For the text-containing cell, return its midpoint in (x, y) coordinate format. 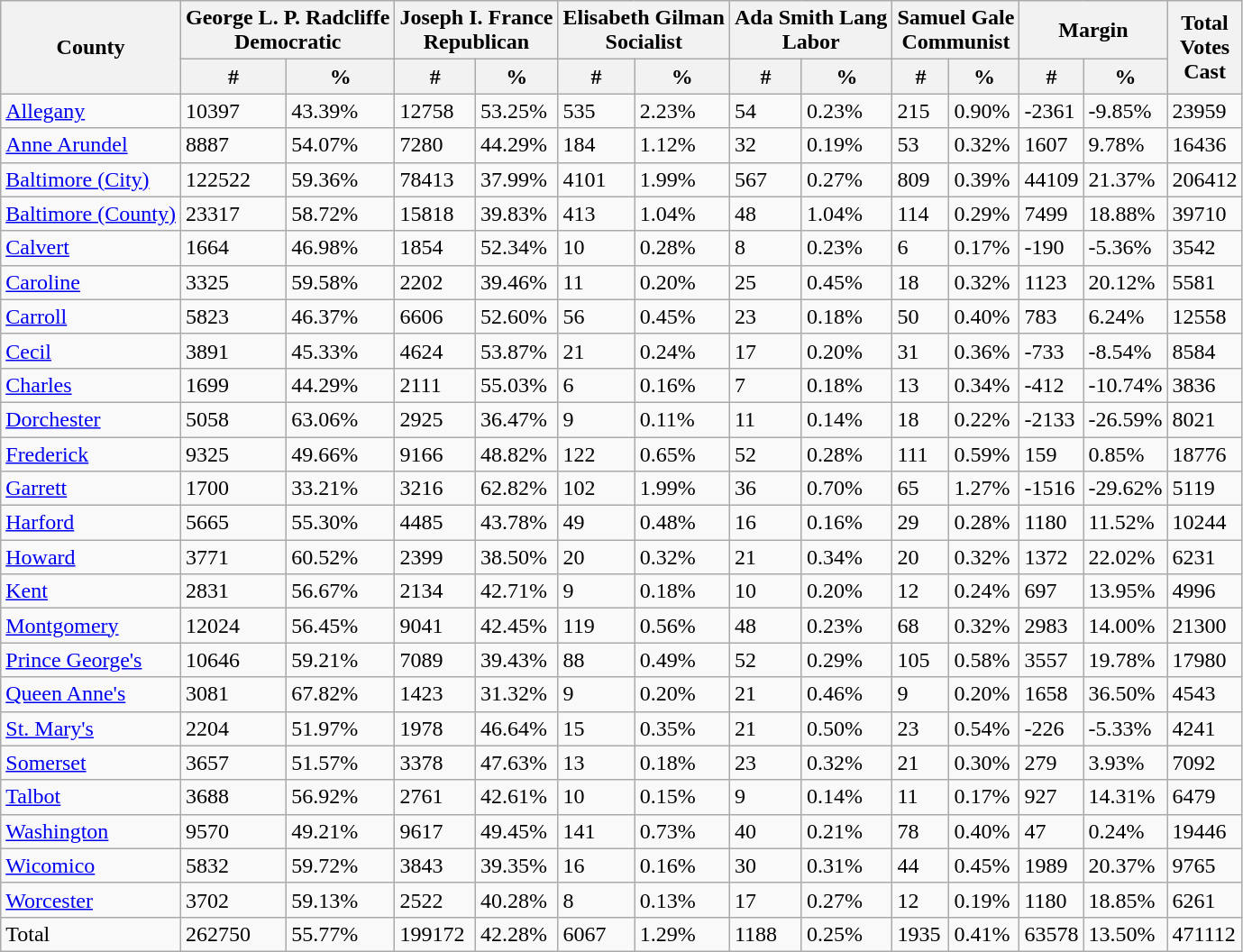
6261 (1204, 900)
0.54% (984, 728)
Prince George's (91, 660)
Baltimore (County) (91, 214)
3702 (233, 900)
11.52% (1125, 523)
215 (921, 111)
1.27% (984, 489)
58.72% (341, 214)
8887 (233, 145)
2983 (1051, 626)
63.06% (341, 419)
2925 (434, 419)
-1516 (1051, 489)
-2133 (1051, 419)
9765 (1204, 865)
5823 (233, 316)
3325 (233, 282)
279 (1051, 763)
12024 (233, 626)
9166 (434, 453)
55.03% (516, 385)
44109 (1051, 179)
0.22% (984, 419)
Margin (1093, 31)
0.50% (846, 728)
53 (921, 145)
Cecil (91, 351)
0.65% (681, 453)
0.13% (681, 900)
Worcester (91, 900)
3843 (434, 865)
-412 (1051, 385)
Dorchester (91, 419)
7092 (1204, 763)
2.23% (681, 111)
56.67% (341, 591)
-226 (1051, 728)
1372 (1051, 557)
46.64% (516, 728)
39.83% (516, 214)
2831 (233, 591)
38.50% (516, 557)
20.37% (1125, 865)
Elisabeth GilmanSocialist (644, 31)
206412 (1204, 179)
3.93% (1125, 763)
15818 (434, 214)
13.50% (1125, 934)
39.43% (516, 660)
141 (597, 831)
Howard (91, 557)
0.46% (846, 694)
14.00% (1125, 626)
17980 (1204, 660)
Wicomico (91, 865)
0.49% (681, 660)
20.12% (1125, 282)
TotalVotesCast (1204, 47)
53.87% (516, 351)
1978 (434, 728)
-190 (1051, 248)
2204 (233, 728)
-5.36% (1125, 248)
7 (765, 385)
19.78% (1125, 660)
Samuel GaleCommunist (955, 31)
68 (921, 626)
46.37% (341, 316)
9041 (434, 626)
Anne Arundel (91, 145)
3216 (434, 489)
1664 (233, 248)
59.72% (341, 865)
40 (765, 831)
114 (921, 214)
199172 (434, 934)
County (91, 47)
53.25% (516, 111)
56.92% (341, 797)
3836 (1204, 385)
St. Mary's (91, 728)
0.41% (984, 934)
1423 (434, 694)
15 (597, 728)
52.34% (516, 248)
37.99% (516, 179)
4485 (434, 523)
6067 (597, 934)
1123 (1051, 282)
52.60% (516, 316)
Ada Smith LangLabor (810, 31)
-2361 (1051, 111)
51.97% (341, 728)
George L. P. RadcliffeDemocratic (287, 31)
Talbot (91, 797)
7089 (434, 660)
47 (1051, 831)
-29.62% (1125, 489)
50 (921, 316)
Joseph I. FranceRepublican (476, 31)
62.82% (516, 489)
1.29% (681, 934)
2202 (434, 282)
13.95% (1125, 591)
927 (1051, 797)
4101 (597, 179)
-9.85% (1125, 111)
42.71% (516, 591)
49.45% (516, 831)
18776 (1204, 453)
0.56% (681, 626)
1607 (1051, 145)
-26.59% (1125, 419)
51.57% (341, 763)
33.21% (341, 489)
12558 (1204, 316)
42.61% (516, 797)
Total (91, 934)
36 (765, 489)
29 (921, 523)
31.32% (516, 694)
-8.54% (1125, 351)
3771 (233, 557)
6479 (1204, 797)
22.02% (1125, 557)
0.30% (984, 763)
14.31% (1125, 797)
102 (597, 489)
23317 (233, 214)
1.12% (681, 145)
4996 (1204, 591)
21300 (1204, 626)
9325 (233, 453)
18.85% (1125, 900)
32 (765, 145)
0.39% (984, 179)
36.50% (1125, 694)
1700 (233, 489)
31 (921, 351)
55.30% (341, 523)
12758 (434, 111)
9.78% (1125, 145)
-5.33% (1125, 728)
0.85% (1125, 453)
809 (921, 179)
39710 (1204, 214)
0.21% (846, 831)
2134 (434, 591)
3081 (233, 694)
3557 (1051, 660)
Kent (91, 591)
3688 (233, 797)
Washington (91, 831)
0.70% (846, 489)
16436 (1204, 145)
119 (597, 626)
Caroline (91, 282)
5581 (1204, 282)
3542 (1204, 248)
3891 (233, 351)
0.31% (846, 865)
105 (921, 660)
Harford (91, 523)
Allegany (91, 111)
Montgomery (91, 626)
44 (921, 865)
2761 (434, 797)
43.78% (516, 523)
567 (765, 179)
59.36% (341, 179)
60.52% (341, 557)
Baltimore (City) (91, 179)
Garrett (91, 489)
2111 (434, 385)
36.47% (516, 419)
6231 (1204, 557)
Somerset (91, 763)
65 (921, 489)
0.25% (846, 934)
Frederick (91, 453)
5058 (233, 419)
42.28% (516, 934)
Calvert (91, 248)
0.58% (984, 660)
54 (765, 111)
Queen Anne's (91, 694)
56 (597, 316)
59.13% (341, 900)
1989 (1051, 865)
8584 (1204, 351)
54.07% (341, 145)
18.88% (1125, 214)
Carroll (91, 316)
5665 (233, 523)
184 (597, 145)
783 (1051, 316)
-733 (1051, 351)
0.90% (984, 111)
159 (1051, 453)
413 (597, 214)
21.37% (1125, 179)
43.39% (341, 111)
535 (597, 111)
6.24% (1125, 316)
1854 (434, 248)
1699 (233, 385)
40.28% (516, 900)
5119 (1204, 489)
55.77% (341, 934)
-10.74% (1125, 385)
0.59% (984, 453)
0.11% (681, 419)
9617 (434, 831)
42.45% (516, 626)
19446 (1204, 831)
122522 (233, 179)
7280 (434, 145)
47.63% (516, 763)
Charles (91, 385)
10244 (1204, 523)
8021 (1204, 419)
46.98% (341, 248)
49.21% (341, 831)
262750 (233, 934)
1935 (921, 934)
39.35% (516, 865)
48.82% (516, 453)
67.82% (341, 694)
4241 (1204, 728)
2522 (434, 900)
122 (597, 453)
1188 (765, 934)
30 (765, 865)
78413 (434, 179)
2399 (434, 557)
63578 (1051, 934)
78 (921, 831)
0.35% (681, 728)
59.21% (341, 660)
9570 (233, 831)
49.66% (341, 453)
3378 (434, 763)
10397 (233, 111)
56.45% (341, 626)
4624 (434, 351)
49 (597, 523)
10646 (233, 660)
7499 (1051, 214)
697 (1051, 591)
0.36% (984, 351)
39.46% (516, 282)
5832 (233, 865)
1658 (1051, 694)
88 (597, 660)
4543 (1204, 694)
59.58% (341, 282)
0.15% (681, 797)
111 (921, 453)
25 (765, 282)
3657 (233, 763)
6606 (434, 316)
0.73% (681, 831)
23959 (1204, 111)
45.33% (341, 351)
0.48% (681, 523)
471112 (1204, 934)
